Find where the given text appears and provide that cell's center as (x, y) coordinate. 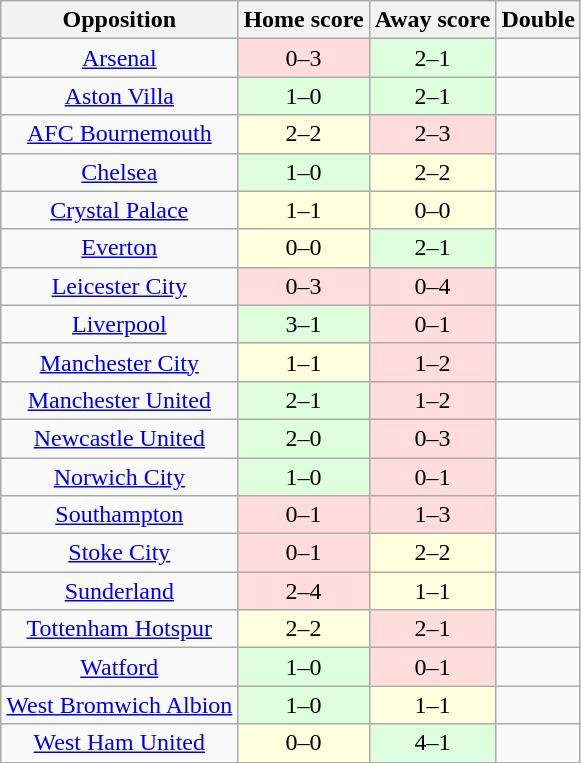
Aston Villa (120, 96)
Crystal Palace (120, 210)
4–1 (432, 743)
Double (538, 20)
Away score (432, 20)
2–4 (304, 591)
Arsenal (120, 58)
Manchester City (120, 362)
West Bromwich Albion (120, 705)
Southampton (120, 515)
AFC Bournemouth (120, 134)
Liverpool (120, 324)
Newcastle United (120, 438)
Everton (120, 248)
Leicester City (120, 286)
2–3 (432, 134)
1–3 (432, 515)
Tottenham Hotspur (120, 629)
Opposition (120, 20)
Watford (120, 667)
Norwich City (120, 477)
Sunderland (120, 591)
3–1 (304, 324)
Home score (304, 20)
Manchester United (120, 400)
2–0 (304, 438)
Chelsea (120, 172)
0–4 (432, 286)
Stoke City (120, 553)
West Ham United (120, 743)
